Capture the cell that displays the provided text and extract its (X, Y) central coordinate. 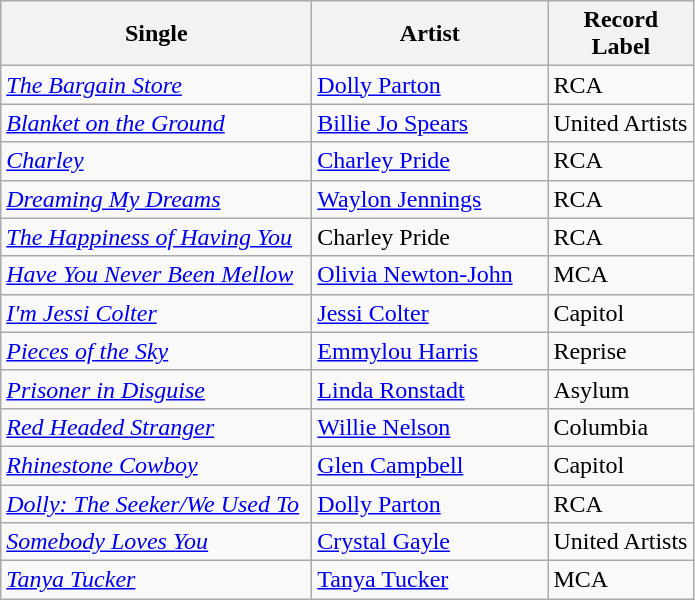
Charley (156, 161)
Rhinestone Cowboy (156, 465)
Record Label (621, 34)
Jessi Colter (430, 313)
Waylon Jennings (430, 199)
Prisoner in Disguise (156, 389)
Have You Never Been Mellow (156, 275)
Willie Nelson (430, 427)
Reprise (621, 351)
Blanket on the Ground (156, 123)
Artist (430, 34)
Dolly: The Seeker/We Used To (156, 503)
Single (156, 34)
Emmylou Harris (430, 351)
Crystal Gayle (430, 542)
Olivia Newton-John (430, 275)
Somebody Loves You (156, 542)
Dreaming My Dreams (156, 199)
Columbia (621, 427)
Asylum (621, 389)
The Bargain Store (156, 85)
Glen Campbell (430, 465)
I'm Jessi Colter (156, 313)
Red Headed Stranger (156, 427)
The Happiness of Having You (156, 237)
Billie Jo Spears (430, 123)
Pieces of the Sky (156, 351)
Linda Ronstadt (430, 389)
